Output the (x, y) coordinate of the center of the cell containing the given text.  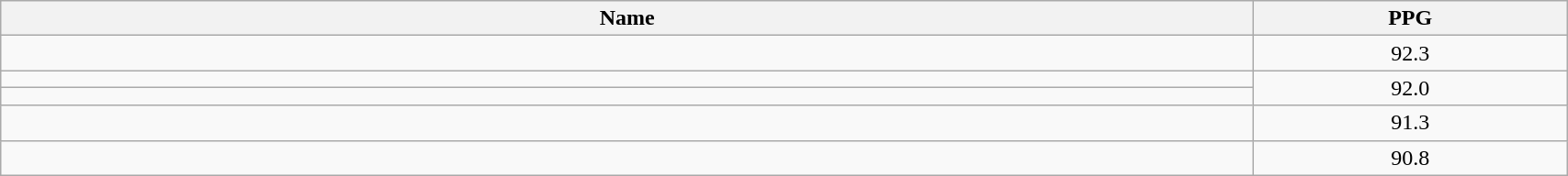
92.3 (1411, 53)
PPG (1411, 18)
Name (627, 18)
91.3 (1411, 123)
92.0 (1411, 88)
90.8 (1411, 158)
